Detect which cell encompasses the target text, then output its [X, Y] center coordinate. 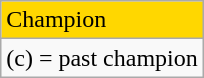
(c) = past champion [102, 58]
Champion [102, 20]
